Determine the [x, y] coordinate at the center of the cell enclosing the given text.  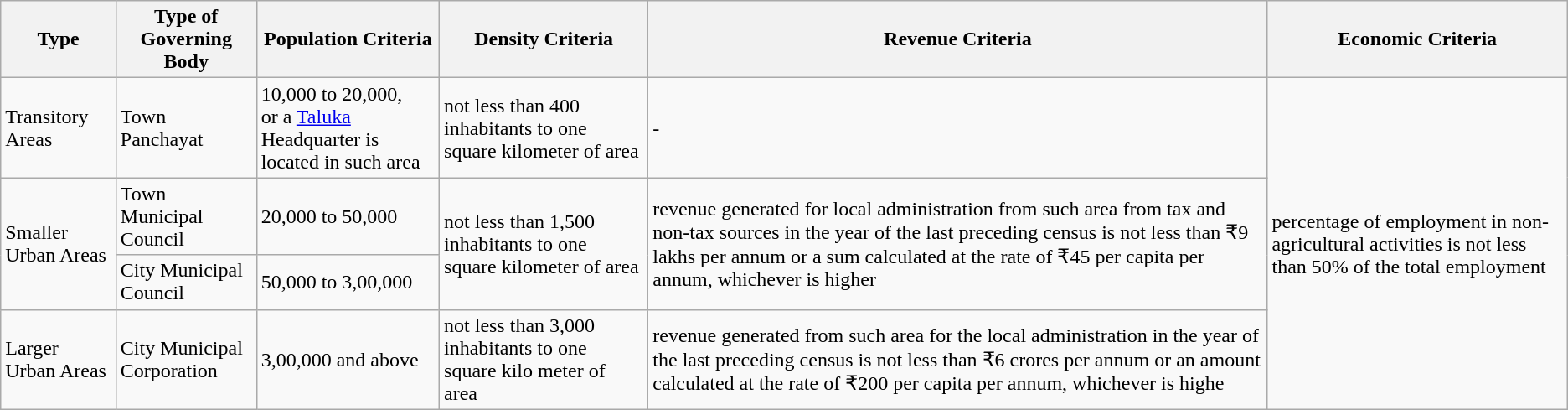
Larger Urban Areas [59, 359]
Type of Governing Body [186, 39]
City Municipal Corporation [186, 359]
20,000 to 50,000 [348, 216]
Smaller Urban Areas [59, 243]
Town Panchayat [186, 127]
Density Criteria [544, 39]
3,00,000 and above [348, 359]
percentage of employment in non-agricultural activities is not less than 50% of the total employment [1417, 243]
Type [59, 39]
Revenue Criteria [958, 39]
50,000 to 3,00,000 [348, 282]
Transitory Areas [59, 127]
Town Municipal Council [186, 216]
City Municipal Council [186, 282]
Population Criteria [348, 39]
not less than 1,500 inhabitants to one square kilometer of area [544, 243]
Economic Criteria [1417, 39]
not less than 400 inhabitants to one square kilometer of area [544, 127]
not less than 3,000 inhabitants to one square kilo meter of area [544, 359]
10,000 to 20,000,or a Taluka Headquarter is located in such area [348, 127]
- [958, 127]
